Scan for the cell matching the given text and deliver its (x, y) coordinate at center. 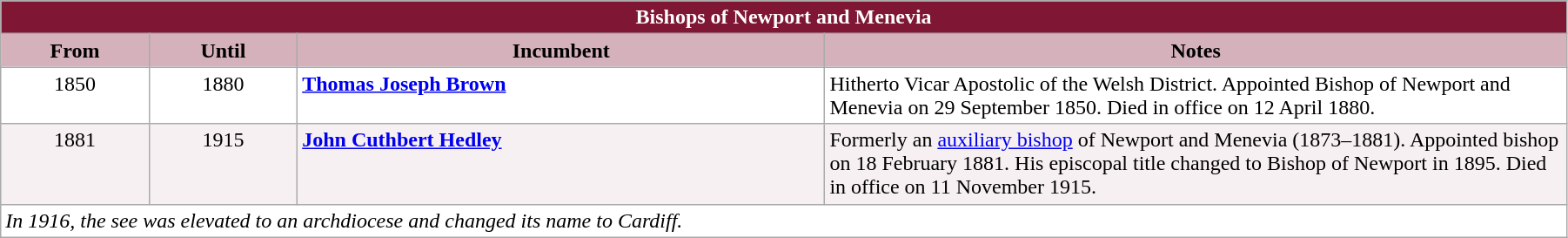
1880 (223, 96)
1850 (75, 96)
From (75, 51)
Notes (1196, 51)
Thomas Joseph Brown (561, 96)
In 1916, the see was elevated to an archdiocese and changed its name to Cardiff. (784, 221)
John Cuthbert Hedley (561, 164)
Bishops of Newport and Menevia (784, 17)
1881 (75, 164)
1915 (223, 164)
Incumbent (561, 51)
Hitherto Vicar Apostolic of the Welsh District. Appointed Bishop of Newport and Menevia on 29 September 1850. Died in office on 12 April 1880. (1196, 96)
Until (223, 51)
